Scan for the cell matching the given text and deliver its (x, y) coordinate at center. 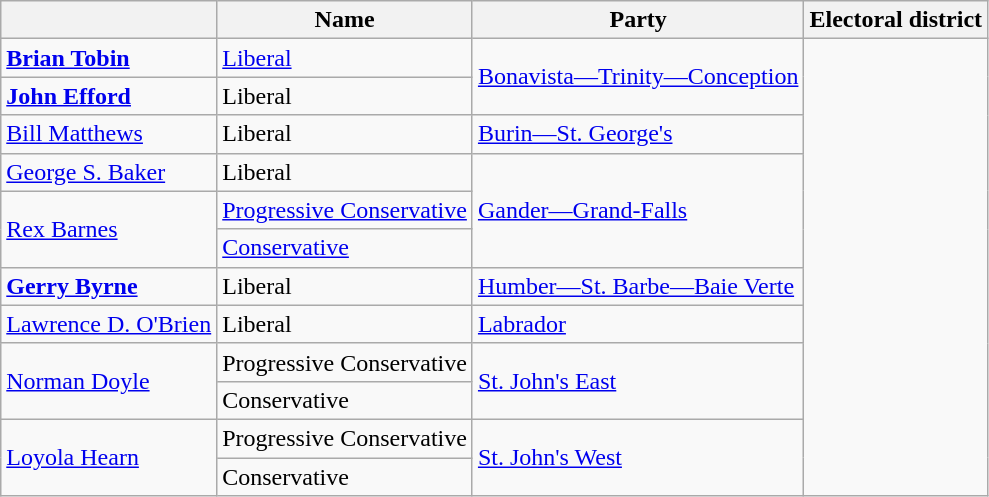
Electoral district (896, 20)
John Efford (109, 96)
Norman Doyle (109, 381)
Rex Barnes (109, 229)
Bill Matthews (109, 134)
Gander—Grand-Falls (638, 210)
Burin—St. George's (638, 134)
Lawrence D. O'Brien (109, 324)
St. John's East (638, 381)
Brian Tobin (109, 58)
Party (638, 20)
Humber—St. Barbe—Baie Verte (638, 286)
George S. Baker (109, 172)
Name (345, 20)
Gerry Byrne (109, 286)
Bonavista—Trinity—Conception (638, 77)
Loyola Hearn (109, 457)
Labrador (638, 324)
St. John's West (638, 457)
